Extract the [X, Y] coordinate from the center of the cell holding the provided text.  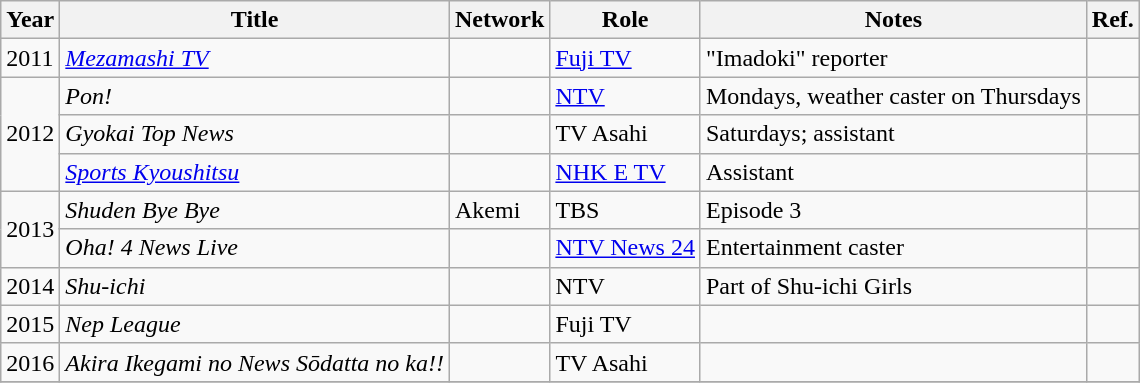
Gyokai Top News [255, 134]
Part of Shu-ichi Girls [893, 286]
Title [255, 20]
NTV News 24 [626, 248]
Akemi [499, 210]
2011 [30, 58]
Entertainment caster [893, 248]
Akira Ikegami no News Sōdatta no ka!! [255, 362]
Pon! [255, 96]
Notes [893, 20]
Mezamashi TV [255, 58]
Mondays, weather caster on Thursdays [893, 96]
Year [30, 20]
"Imadoki" reporter [893, 58]
2013 [30, 229]
NHK E TV [626, 172]
2014 [30, 286]
Nep League [255, 324]
Shu-ichi [255, 286]
2016 [30, 362]
Sports Kyoushitsu [255, 172]
Role [626, 20]
Oha! 4 News Live [255, 248]
2012 [30, 134]
Assistant [893, 172]
TBS [626, 210]
Shuden Bye Bye [255, 210]
Episode 3 [893, 210]
2015 [30, 324]
Ref. [1112, 20]
Saturdays; assistant [893, 134]
Network [499, 20]
